Detect which cell encompasses the target text, then output its (X, Y) center coordinate. 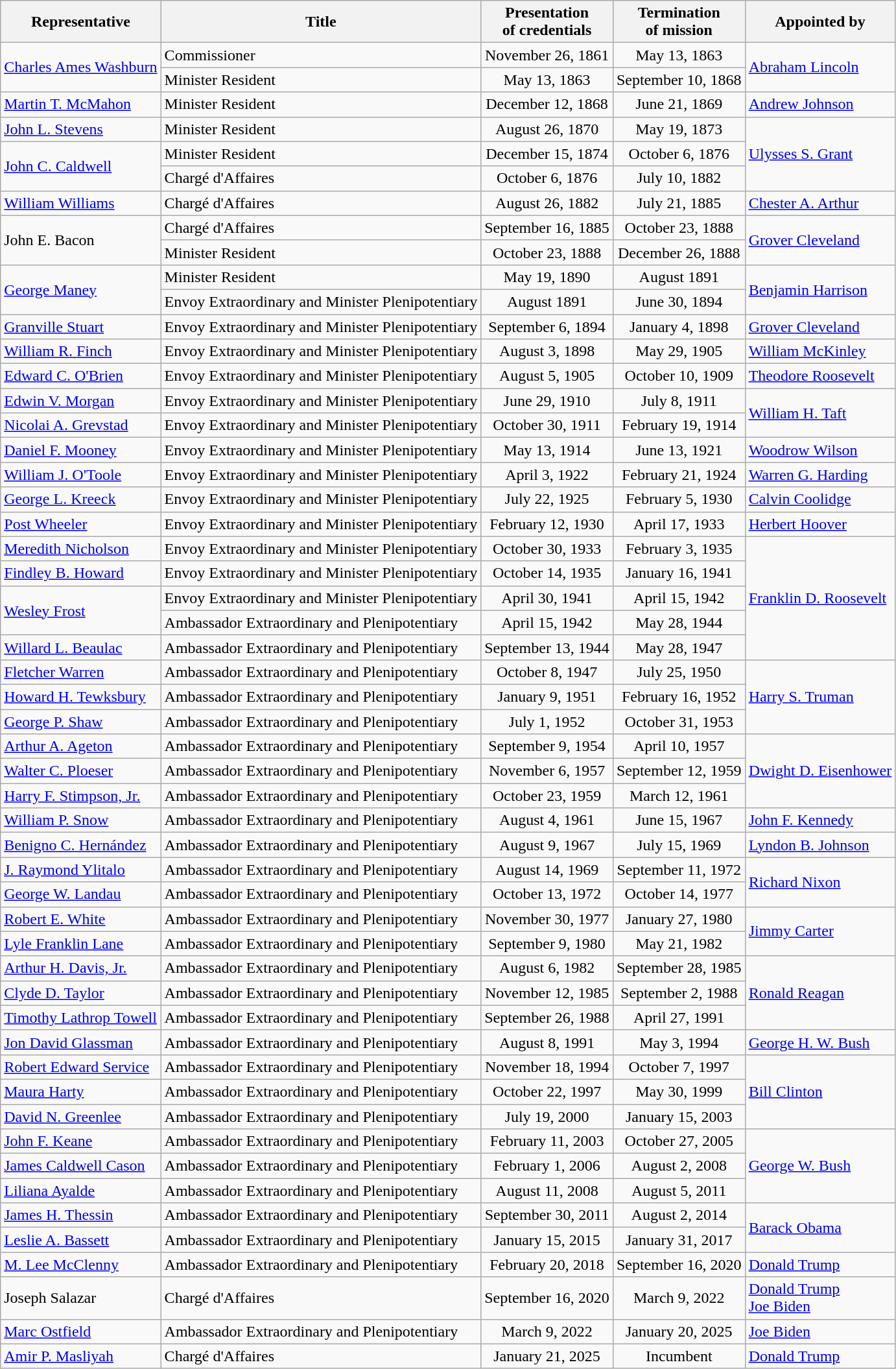
John L. Stevens (80, 129)
November 6, 1957 (547, 771)
April 3, 1922 (547, 475)
June 30, 1894 (679, 302)
Richard Nixon (820, 882)
Post Wheeler (80, 524)
Chester A. Arthur (820, 203)
June 21, 1869 (679, 104)
February 21, 1924 (679, 475)
May 19, 1873 (679, 129)
Nicolai A. Grevstad (80, 425)
August 5, 1905 (547, 376)
February 3, 1935 (679, 549)
Maura Harty (80, 1091)
William H. Taft (820, 413)
October 31, 1953 (679, 722)
September 26, 1988 (547, 1018)
Bill Clinton (820, 1091)
Liliana Ayalde (80, 1191)
February 1, 2006 (547, 1166)
Lyle Franklin Lane (80, 944)
August 14, 1969 (547, 870)
November 18, 1994 (547, 1067)
Barack Obama (820, 1228)
January 4, 1898 (679, 326)
Appointed by (820, 22)
May 29, 1905 (679, 351)
October 23, 1959 (547, 796)
February 5, 1930 (679, 499)
Edward C. O'Brien (80, 376)
October 27, 2005 (679, 1141)
August 4, 1961 (547, 820)
Incumbent (679, 1356)
September 6, 1894 (547, 326)
July 8, 1911 (679, 401)
April 10, 1957 (679, 746)
September 10, 1868 (679, 80)
Howard H. Tewksbury (80, 696)
Ronald Reagan (820, 993)
Edwin V. Morgan (80, 401)
September 28, 1985 (679, 968)
April 30, 1941 (547, 598)
John F. Keane (80, 1141)
George W. Bush (820, 1166)
October 8, 1947 (547, 672)
Robert E. White (80, 919)
John F. Kennedy (820, 820)
September 9, 1954 (547, 746)
Marc Ostfield (80, 1331)
Findley B. Howard (80, 573)
August 8, 1991 (547, 1042)
Robert Edward Service (80, 1067)
Fletcher Warren (80, 672)
William McKinley (820, 351)
May 30, 1999 (679, 1091)
April 27, 1991 (679, 1018)
Joseph Salazar (80, 1298)
Wesley Frost (80, 610)
December 15, 1874 (547, 154)
August 11, 2008 (547, 1191)
February 16, 1952 (679, 696)
Amir P. Masliyah (80, 1356)
September 11, 1972 (679, 870)
Ulysses S. Grant (820, 154)
July 15, 1969 (679, 845)
December 12, 1868 (547, 104)
Arthur H. Davis, Jr. (80, 968)
Andrew Johnson (820, 104)
September 12, 1959 (679, 771)
Leslie A. Bassett (80, 1240)
Harry S. Truman (820, 696)
October 7, 1997 (679, 1067)
Charles Ames Washburn (80, 67)
May 28, 1944 (679, 623)
January 15, 2003 (679, 1116)
October 14, 1977 (679, 894)
Representative (80, 22)
George P. Shaw (80, 722)
Clyde D. Taylor (80, 993)
Martin T. McMahon (80, 104)
George L. Kreeck (80, 499)
Franklin D. Roosevelt (820, 598)
John C. Caldwell (80, 166)
Donald TrumpJoe Biden (820, 1298)
September 16, 1885 (547, 228)
August 26, 1870 (547, 129)
Presentationof credentials (547, 22)
July 25, 1950 (679, 672)
November 12, 1985 (547, 993)
Benigno C. Hernández (80, 845)
George W. Landau (80, 894)
August 3, 1898 (547, 351)
August 5, 2011 (679, 1191)
May 3, 1994 (679, 1042)
July 19, 2000 (547, 1116)
November 26, 1861 (547, 55)
August 2, 2014 (679, 1215)
April 17, 1933 (679, 524)
August 9, 1967 (547, 845)
Jon David Glassman (80, 1042)
August 26, 1882 (547, 203)
George H. W. Bush (820, 1042)
August 6, 1982 (547, 968)
James Caldwell Cason (80, 1166)
Calvin Coolidge (820, 499)
May 28, 1947 (679, 647)
Dwight D. Eisenhower (820, 771)
Lyndon B. Johnson (820, 845)
February 11, 2003 (547, 1141)
William J. O'Toole (80, 475)
February 12, 1930 (547, 524)
July 21, 1885 (679, 203)
May 13, 1914 (547, 450)
December 26, 1888 (679, 252)
May 19, 1890 (547, 277)
July 22, 1925 (547, 499)
Granville Stuart (80, 326)
October 10, 1909 (679, 376)
Herbert Hoover (820, 524)
January 15, 2015 (547, 1240)
September 2, 1988 (679, 993)
July 1, 1952 (547, 722)
John E. Bacon (80, 240)
October 13, 1972 (547, 894)
January 21, 2025 (547, 1356)
Theodore Roosevelt (820, 376)
July 10, 1882 (679, 178)
Timothy Lathrop Towell (80, 1018)
Joe Biden (820, 1331)
M. Lee McClenny (80, 1265)
October 22, 1997 (547, 1091)
September 30, 2011 (547, 1215)
October 30, 1933 (547, 549)
February 20, 2018 (547, 1265)
October 30, 1911 (547, 425)
June 13, 1921 (679, 450)
Terminationof mission (679, 22)
January 9, 1951 (547, 696)
November 30, 1977 (547, 919)
August 2, 2008 (679, 1166)
Harry F. Stimpson, Jr. (80, 796)
Abraham Lincoln (820, 67)
January 31, 2017 (679, 1240)
J. Raymond Ylitalo (80, 870)
January 16, 1941 (679, 573)
June 15, 1967 (679, 820)
October 14, 1935 (547, 573)
Title (321, 22)
David N. Greenlee (80, 1116)
Jimmy Carter (820, 931)
May 21, 1982 (679, 944)
Daniel F. Mooney (80, 450)
William P. Snow (80, 820)
Benjamin Harrison (820, 289)
William R. Finch (80, 351)
Commissioner (321, 55)
William Williams (80, 203)
Meredith Nicholson (80, 549)
June 29, 1910 (547, 401)
January 27, 1980 (679, 919)
Woodrow Wilson (820, 450)
Walter C. Ploeser (80, 771)
February 19, 1914 (679, 425)
September 13, 1944 (547, 647)
James H. Thessin (80, 1215)
Arthur A. Ageton (80, 746)
George Maney (80, 289)
March 12, 1961 (679, 796)
January 20, 2025 (679, 1331)
Willard L. Beaulac (80, 647)
Warren G. Harding (820, 475)
September 9, 1980 (547, 944)
